Detect which cell encompasses the target text, then output its (x, y) center coordinate. 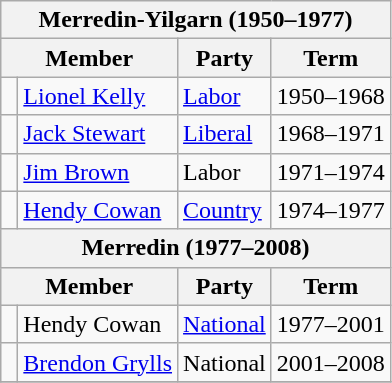
Brendon Grylls (98, 362)
1974–1977 (330, 210)
Jim Brown (98, 172)
Country (225, 210)
1968–1971 (330, 134)
Merredin (1977–2008) (196, 248)
Jack Stewart (98, 134)
Lionel Kelly (98, 96)
1971–1974 (330, 172)
1950–1968 (330, 96)
1977–2001 (330, 324)
Liberal (225, 134)
2001–2008 (330, 362)
Merredin-Yilgarn (1950–1977) (196, 20)
